Identify which cell holds the provided text, then report its [X, Y] central coordinate. 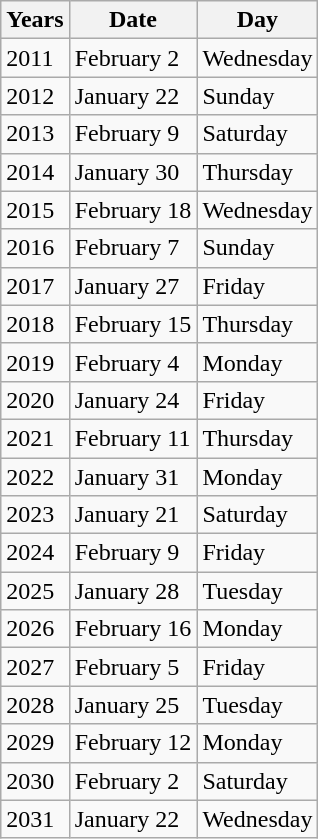
2025 [35, 591]
February 12 [133, 743]
2022 [35, 477]
January 21 [133, 515]
2030 [35, 781]
2027 [35, 667]
2028 [35, 705]
2023 [35, 515]
January 30 [133, 172]
February 5 [133, 667]
Years [35, 20]
February 16 [133, 629]
February 4 [133, 362]
January 28 [133, 591]
2019 [35, 362]
2016 [35, 248]
Day [258, 20]
February 15 [133, 324]
2017 [35, 286]
February 18 [133, 210]
2031 [35, 819]
2011 [35, 58]
2014 [35, 172]
Date [133, 20]
February 11 [133, 438]
2024 [35, 553]
2018 [35, 324]
January 24 [133, 400]
2026 [35, 629]
2013 [35, 134]
February 7 [133, 248]
2015 [35, 210]
2029 [35, 743]
January 31 [133, 477]
2021 [35, 438]
January 27 [133, 286]
2012 [35, 96]
2020 [35, 400]
January 25 [133, 705]
